Identify which cell holds the provided text, then report its [X, Y] central coordinate. 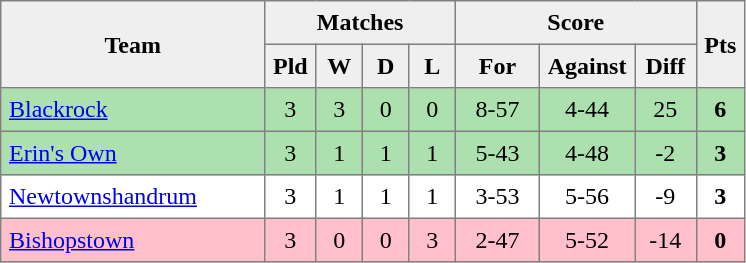
For [497, 66]
-14 [666, 240]
5-56 [586, 197]
5-43 [497, 153]
4-48 [586, 153]
Bishopstown [133, 240]
Newtownshandrum [133, 197]
3-53 [497, 197]
W [339, 66]
Team [133, 44]
-9 [666, 197]
Blackrock [133, 110]
4-44 [586, 110]
Pld [290, 66]
Erin's Own [133, 153]
5-52 [586, 240]
Diff [666, 66]
Against [586, 66]
Score [576, 23]
25 [666, 110]
L [432, 66]
-2 [666, 153]
2-47 [497, 240]
Pts [720, 44]
6 [720, 110]
D [385, 66]
8-57 [497, 110]
Matches [360, 23]
